Identify which cell holds the provided text, then report its [X, Y] central coordinate. 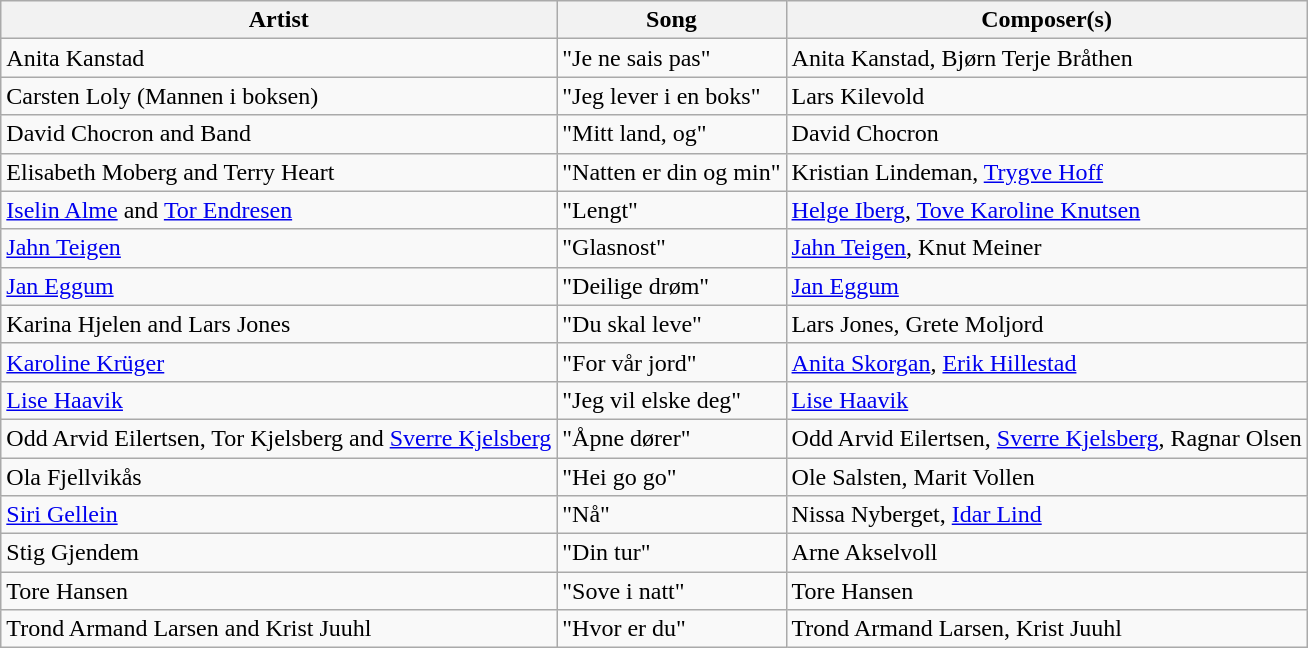
Odd Arvid Eilertsen, Tor Kjelsberg and Sverre Kjelsberg [279, 438]
"Jeg lever i en boks" [672, 96]
Jahn Teigen, Knut Meiner [1046, 248]
Iselin Alme and Tor Endresen [279, 210]
"Lengt" [672, 210]
Odd Arvid Eilertsen, Sverre Kjelsberg, Ragnar Olsen [1046, 438]
Anita Skorgan, Erik Hillestad [1046, 362]
"For vår jord" [672, 362]
Nissa Nyberget, Idar Lind [1046, 515]
"Hei go go" [672, 477]
"Glasnost" [672, 248]
Stig Gjendem [279, 553]
David Chocron [1046, 134]
Karoline Krüger [279, 362]
Siri Gellein [279, 515]
Song [672, 20]
"Jeg vil elske deg" [672, 400]
"Hvor er du" [672, 629]
"Sove i natt" [672, 591]
"Mitt land, og" [672, 134]
"Du skal leve" [672, 324]
Kristian Lindeman, Trygve Hoff [1046, 172]
Anita Kanstad [279, 58]
Carsten Loly (Mannen i boksen) [279, 96]
Jahn Teigen [279, 248]
"Natten er din og min" [672, 172]
Anita Kanstad, Bjørn Terje Bråthen [1046, 58]
"Din tur" [672, 553]
Lars Kilevold [1046, 96]
Trond Armand Larsen, Krist Juuhl [1046, 629]
David Chocron and Band [279, 134]
"Åpne dører" [672, 438]
"Je ne sais pas" [672, 58]
"Nå" [672, 515]
Elisabeth Moberg and Terry Heart [279, 172]
Karina Hjelen and Lars Jones [279, 324]
"Deilige drøm" [672, 286]
Lars Jones, Grete Moljord [1046, 324]
Arne Akselvoll [1046, 553]
Ola Fjellvikås [279, 477]
Trond Armand Larsen and Krist Juuhl [279, 629]
Composer(s) [1046, 20]
Helge Iberg, Tove Karoline Knutsen [1046, 210]
Artist [279, 20]
Ole Salsten, Marit Vollen [1046, 477]
